Capture the cell that displays the provided text and extract its [x, y] central coordinate. 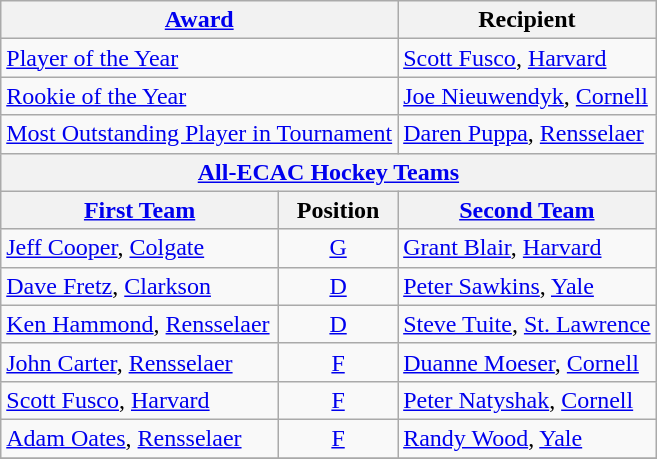
Position [338, 210]
G [338, 248]
Award [200, 20]
Daren Puppa, Rensselaer [527, 134]
Adam Oates, Rensselaer [140, 438]
Steve Tuite, St. Lawrence [527, 324]
Peter Sawkins, Yale [527, 286]
Second Team [527, 210]
Duanne Moeser, Cornell [527, 362]
Player of the Year [200, 58]
Most Outstanding Player in Tournament [200, 134]
Ken Hammond, Rensselaer [140, 324]
Peter Natyshak, Cornell [527, 400]
Recipient [527, 20]
Randy Wood, Yale [527, 438]
Joe Nieuwendyk, Cornell [527, 96]
Jeff Cooper, Colgate [140, 248]
Dave Fretz, Clarkson [140, 286]
Grant Blair, Harvard [527, 248]
John Carter, Rensselaer [140, 362]
All-ECAC Hockey Teams [328, 172]
Rookie of the Year [200, 96]
First Team [140, 210]
